Scan for the cell matching the given text and deliver its [X, Y] coordinate at center. 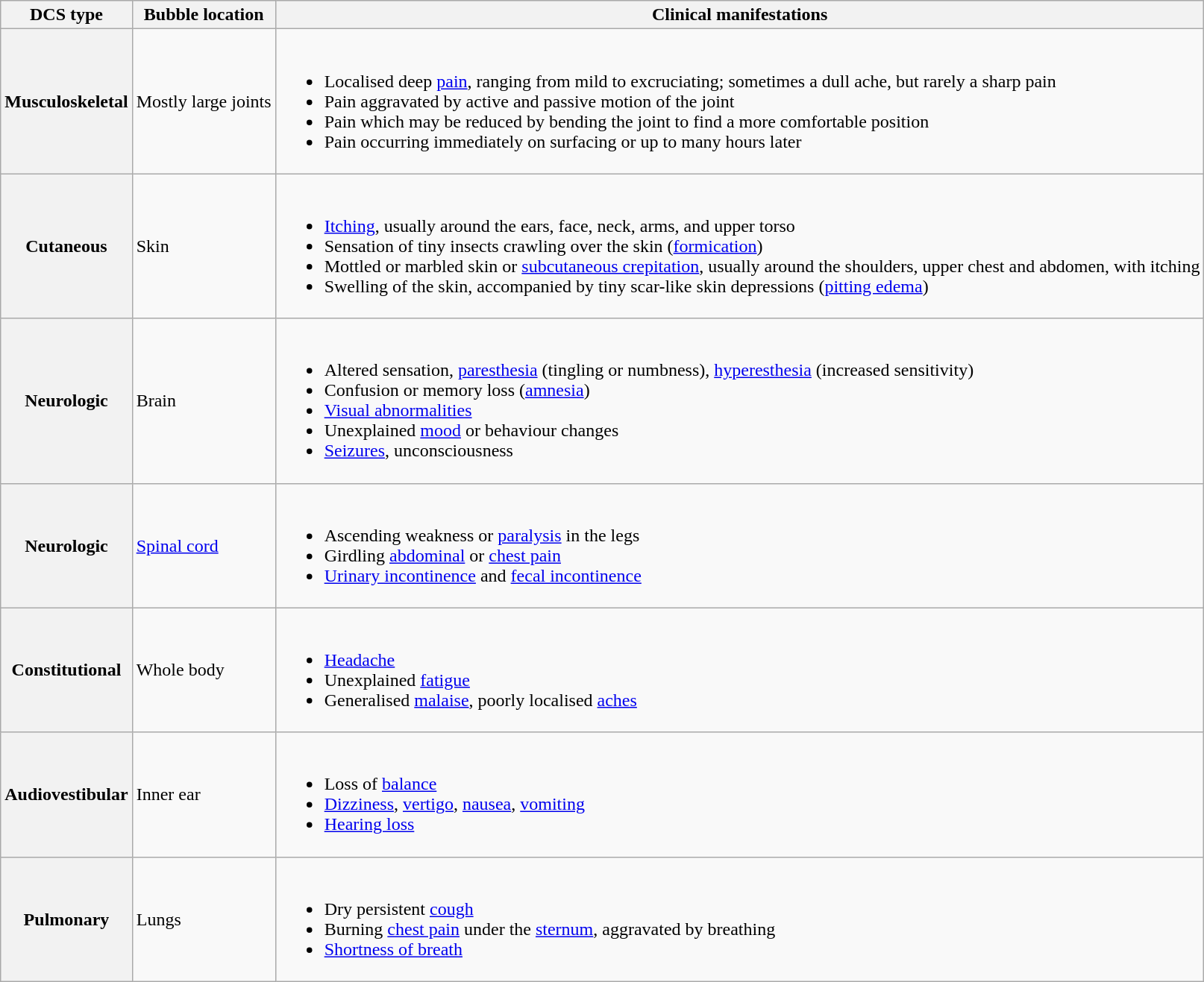
Loss of balanceDizziness, vertigo, nausea, vomitingHearing loss [740, 795]
Lungs [204, 919]
Bubble location [204, 15]
DCS type [66, 15]
Dry persistent coughBurning chest pain under the sternum, aggravated by breathingShortness of breath [740, 919]
Mostly large joints [204, 101]
Spinal cord [204, 546]
Brain [204, 401]
Inner ear [204, 795]
Cutaneous [66, 246]
Musculoskeletal [66, 101]
Whole body [204, 670]
Clinical manifestations [740, 15]
Ascending weakness or paralysis in the legsGirdling abdominal or chest painUrinary incontinence and fecal incontinence [740, 546]
HeadacheUnexplained fatigueGeneralised malaise, poorly localised aches [740, 670]
Constitutional [66, 670]
Audiovestibular [66, 795]
Skin [204, 246]
Pulmonary [66, 919]
